Identify which cell holds the provided text, then report its [X, Y] central coordinate. 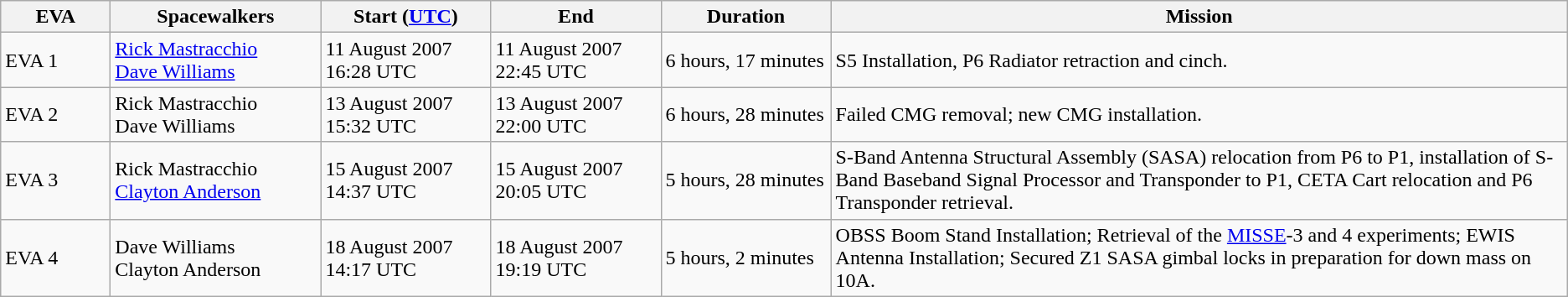
11 August 2007 22:45 UTC [576, 60]
End [576, 17]
13 August 2007 22:00 UTC [576, 114]
Rick Mastracchio Clayton Anderson [216, 180]
Start (UTC) [405, 17]
13 August 2007 15:32 UTC [405, 114]
5 hours, 2 minutes [745, 258]
Duration [745, 17]
15 August 2007 20:05 UTC [576, 180]
6 hours, 17 minutes [745, 60]
EVA [55, 17]
EVA 2 [55, 114]
EVA 3 [55, 180]
Failed CMG removal; new CMG installation. [1199, 114]
EVA 1 [55, 60]
S5 Installation, P6 Radiator retraction and cinch. [1199, 60]
Spacewalkers [216, 17]
18 August 2007 19:19 UTC [576, 258]
Dave Williams Clayton Anderson [216, 258]
15 August 2007 14:37 UTC [405, 180]
6 hours, 28 minutes [745, 114]
EVA 4 [55, 258]
5 hours, 28 minutes [745, 180]
18 August 2007 14:17 UTC [405, 258]
11 August 2007 16:28 UTC [405, 60]
Mission [1199, 17]
